Output the [x, y] coordinate of the center of the cell containing the given text.  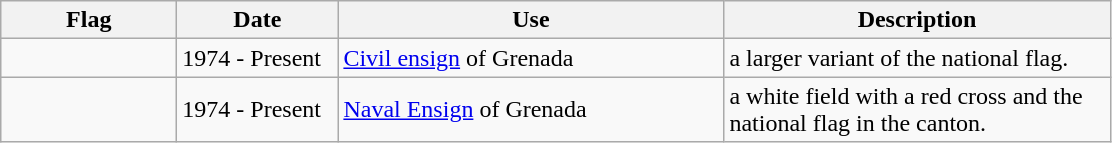
Naval Ensign of Grenada [531, 110]
Date [258, 20]
Civil ensign of Grenada [531, 58]
Description [917, 20]
a white field with a red cross and the national flag in the canton. [917, 110]
Flag [89, 20]
a larger variant of the national flag. [917, 58]
Use [531, 20]
